Detect which cell encompasses the target text, then output its (x, y) center coordinate. 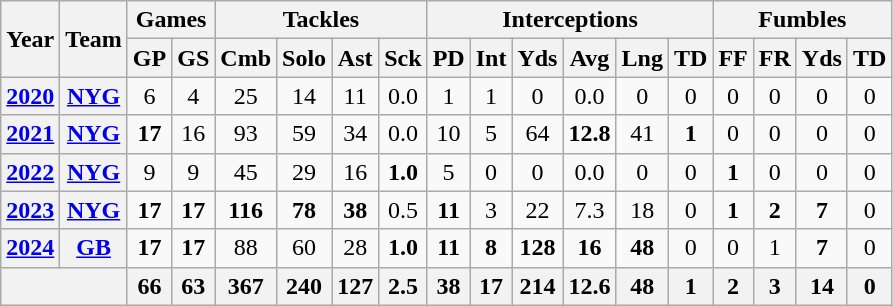
GS (194, 58)
Year (30, 39)
2024 (30, 248)
0.5 (403, 210)
214 (538, 286)
10 (448, 134)
Lng (642, 58)
28 (356, 248)
93 (246, 134)
34 (356, 134)
Interceptions (570, 20)
78 (304, 210)
FR (774, 58)
22 (538, 210)
2023 (30, 210)
GB (94, 248)
Int (491, 58)
Fumbles (802, 20)
8 (491, 248)
2020 (30, 96)
116 (246, 210)
60 (304, 248)
Games (170, 20)
25 (246, 96)
2022 (30, 172)
Avg (590, 58)
Team (94, 39)
FF (733, 58)
45 (246, 172)
367 (246, 286)
127 (356, 286)
Cmb (246, 58)
4 (194, 96)
12.6 (590, 286)
128 (538, 248)
41 (642, 134)
64 (538, 134)
18 (642, 210)
88 (246, 248)
240 (304, 286)
63 (194, 286)
12.8 (590, 134)
2.5 (403, 286)
Tackles (321, 20)
59 (304, 134)
29 (304, 172)
GP (149, 58)
66 (149, 286)
6 (149, 96)
7.3 (590, 210)
Solo (304, 58)
Ast (356, 58)
Sck (403, 58)
2021 (30, 134)
PD (448, 58)
